Scan for the cell matching the given text and deliver its [x, y] coordinate at center. 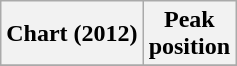
Peakposition [189, 34]
Chart (2012) [72, 34]
